For the text-containing cell, return its midpoint in (X, Y) coordinate format. 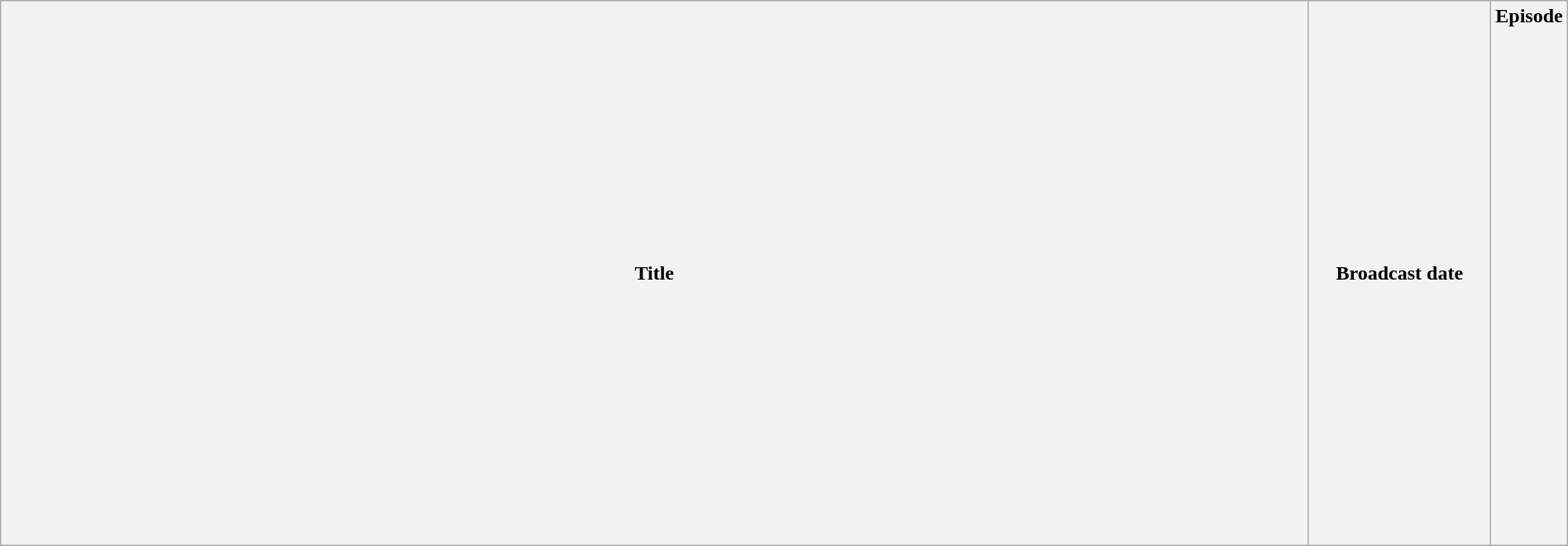
Broadcast date (1399, 273)
Title (655, 273)
Episode (1529, 273)
